Determine the [X, Y] coordinate at the center of the cell enclosing the given text.  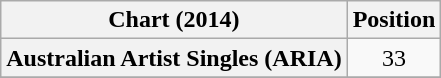
Australian Artist Singles (ARIA) [174, 58]
Chart (2014) [174, 20]
33 [394, 58]
Position [394, 20]
